Scan for the cell matching the given text and deliver its (x, y) coordinate at center. 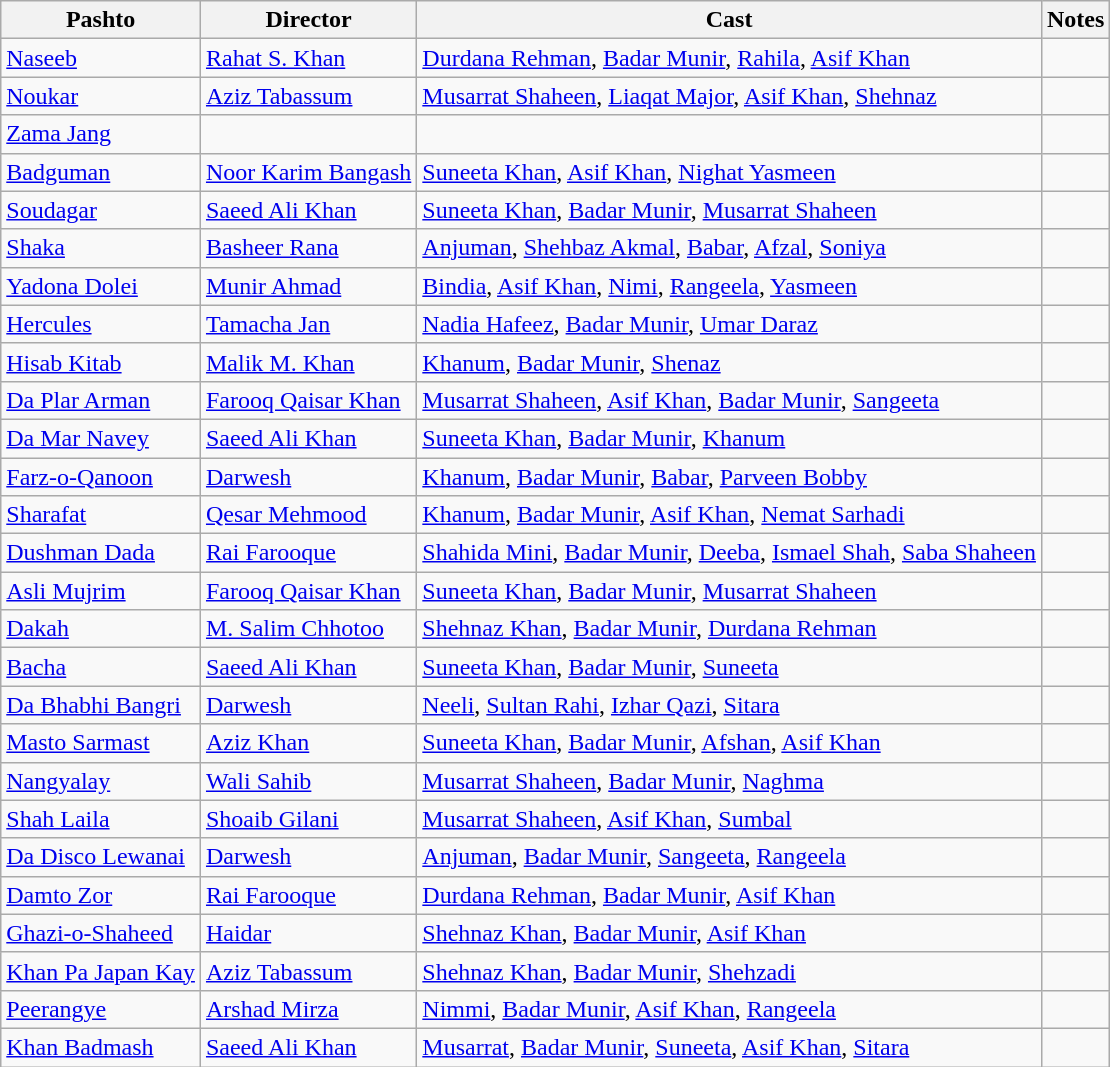
Khanum, Badar Munir, Asif Khan, Nemat Sarhadi (730, 515)
Rahat S. Khan (308, 58)
Musarrat Shaheen, Asif Khan, Badar Munir, Sangeeta (730, 400)
Khan Pa Japan Kay (101, 971)
Malik M. Khan (308, 362)
Shahida Mini, Badar Munir, Deeba, Ismael Shah, Saba Shaheen (730, 553)
Nimmi, Badar Munir, Asif Khan, Rangeela (730, 1009)
Bindia, Asif Khan, Nimi, Rangeela, Yasmeen (730, 286)
Suneeta Khan, Badar Munir, Khanum (730, 438)
Neeli, Sultan Rahi, Izhar Qazi, Sitara (730, 705)
Nangyalay (101, 781)
Haidar (308, 933)
Da Mar Navey (101, 438)
Khanum, Badar Munir, Shenaz (730, 362)
Durdana Rehman, Badar Munir, Asif Khan (730, 895)
Durdana Rehman, Badar Munir, Rahila, Asif Khan (730, 58)
Shaka (101, 248)
Pashto (101, 20)
Hisab Kitab (101, 362)
Masto Sarmast (101, 743)
Shehnaz Khan, Badar Munir, Asif Khan (730, 933)
Suneeta Khan, Badar Munir, Afshan, Asif Khan (730, 743)
Khan Badmash (101, 1047)
Peerangye (101, 1009)
Musarrat Shaheen, Badar Munir, Naghma (730, 781)
Dakah (101, 629)
Wali Sahib (308, 781)
Shehnaz Khan, Badar Munir, Shehzadi (730, 971)
Zama Jang (101, 134)
Dushman Dada (101, 553)
Suneeta Khan, Asif Khan, Nighat Yasmeen (730, 172)
Noor Karim Bangash (308, 172)
Farz-o-Qanoon (101, 477)
Aziz Khan (308, 743)
Anjuman, Shehbaz Akmal, Babar, Afzal, Soniya (730, 248)
Shoaib Gilani (308, 819)
Nadia Hafeez, Badar Munir, Umar Daraz (730, 324)
Cast (730, 20)
Hercules (101, 324)
Da Plar Arman (101, 400)
Khanum, Badar Munir, Babar, Parveen Bobby (730, 477)
Da Bhabhi Bangri (101, 705)
Anjuman, Badar Munir, Sangeeta, Rangeela (730, 857)
Director (308, 20)
M. Salim Chhotoo (308, 629)
Qesar Mehmood (308, 515)
Musarrat, Badar Munir, Suneeta, Asif Khan, Sitara (730, 1047)
Bacha (101, 667)
Notes (1075, 20)
Suneeta Khan, Badar Munir, Suneeta (730, 667)
Soudagar (101, 210)
Shehnaz Khan, Badar Munir, Durdana Rehman (730, 629)
Naseeb (101, 58)
Arshad Mirza (308, 1009)
Basheer Rana (308, 248)
Noukar (101, 96)
Badguman (101, 172)
Damto Zor (101, 895)
Sharafat (101, 515)
Shah Laila (101, 819)
Musarrat Shaheen, Asif Khan, Sumbal (730, 819)
Asli Mujrim (101, 591)
Yadona Dolei (101, 286)
Tamacha Jan (308, 324)
Ghazi-o-Shaheed (101, 933)
Musarrat Shaheen, Liaqat Major, Asif Khan, Shehnaz (730, 96)
Munir Ahmad (308, 286)
Da Disco Lewanai (101, 857)
